Scan for the cell matching the given text and deliver its (X, Y) coordinate at center. 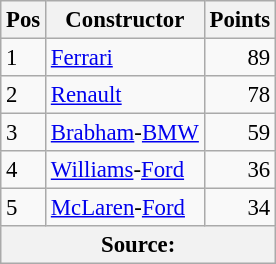
Points (240, 20)
Renault (126, 95)
McLaren-Ford (126, 208)
2 (24, 95)
Ferrari (126, 58)
78 (240, 95)
Pos (24, 20)
Williams-Ford (126, 170)
1 (24, 58)
5 (24, 208)
Constructor (126, 20)
4 (24, 170)
Source: (138, 245)
34 (240, 208)
Brabham-BMW (126, 133)
36 (240, 170)
59 (240, 133)
89 (240, 58)
3 (24, 133)
